Search for the cell housing the specified text and yield its (x, y) center coordinate. 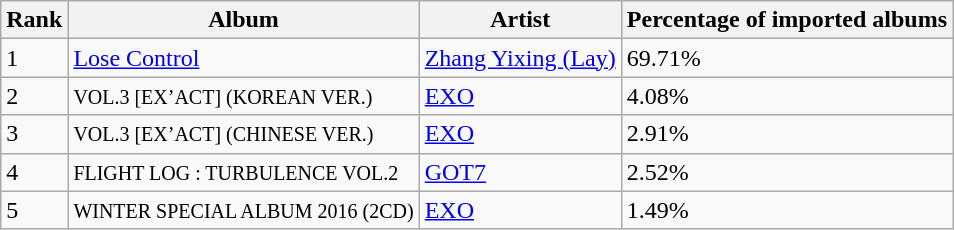
5 (34, 210)
Lose Control (244, 58)
2.52% (786, 172)
VOL.3 [EX’ACT] (CHINESE VER.) (244, 134)
2 (34, 96)
Artist (520, 20)
Zhang Yixing (Lay) (520, 58)
69.71% (786, 58)
Rank (34, 20)
GOT7 (520, 172)
VOL.3 [EX’ACT] (KOREAN VER.) (244, 96)
FLIGHT LOG : TURBULENCE VOL.2 (244, 172)
1 (34, 58)
4 (34, 172)
Percentage of imported albums (786, 20)
4.08% (786, 96)
1.49% (786, 210)
WINTER SPECIAL ALBUM 2016 (2CD) (244, 210)
Album (244, 20)
3 (34, 134)
2.91% (786, 134)
